Provide the (x, y) coordinate of the cell's center where the given text is located.  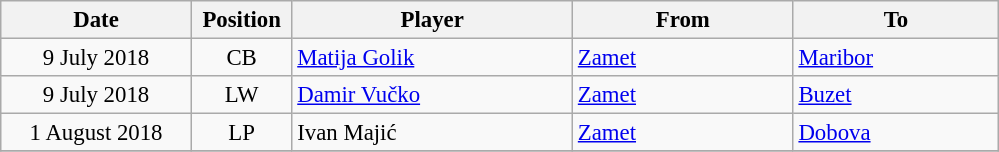
CB (242, 58)
Buzet (896, 95)
Damir Vučko (432, 95)
To (896, 20)
1 August 2018 (96, 133)
LW (242, 95)
Maribor (896, 58)
Position (242, 20)
Player (432, 20)
Dobova (896, 133)
LP (242, 133)
Date (96, 20)
From (684, 20)
Matija Golik (432, 58)
Ivan Majić (432, 133)
